Identify which cell holds the provided text, then report its [x, y] central coordinate. 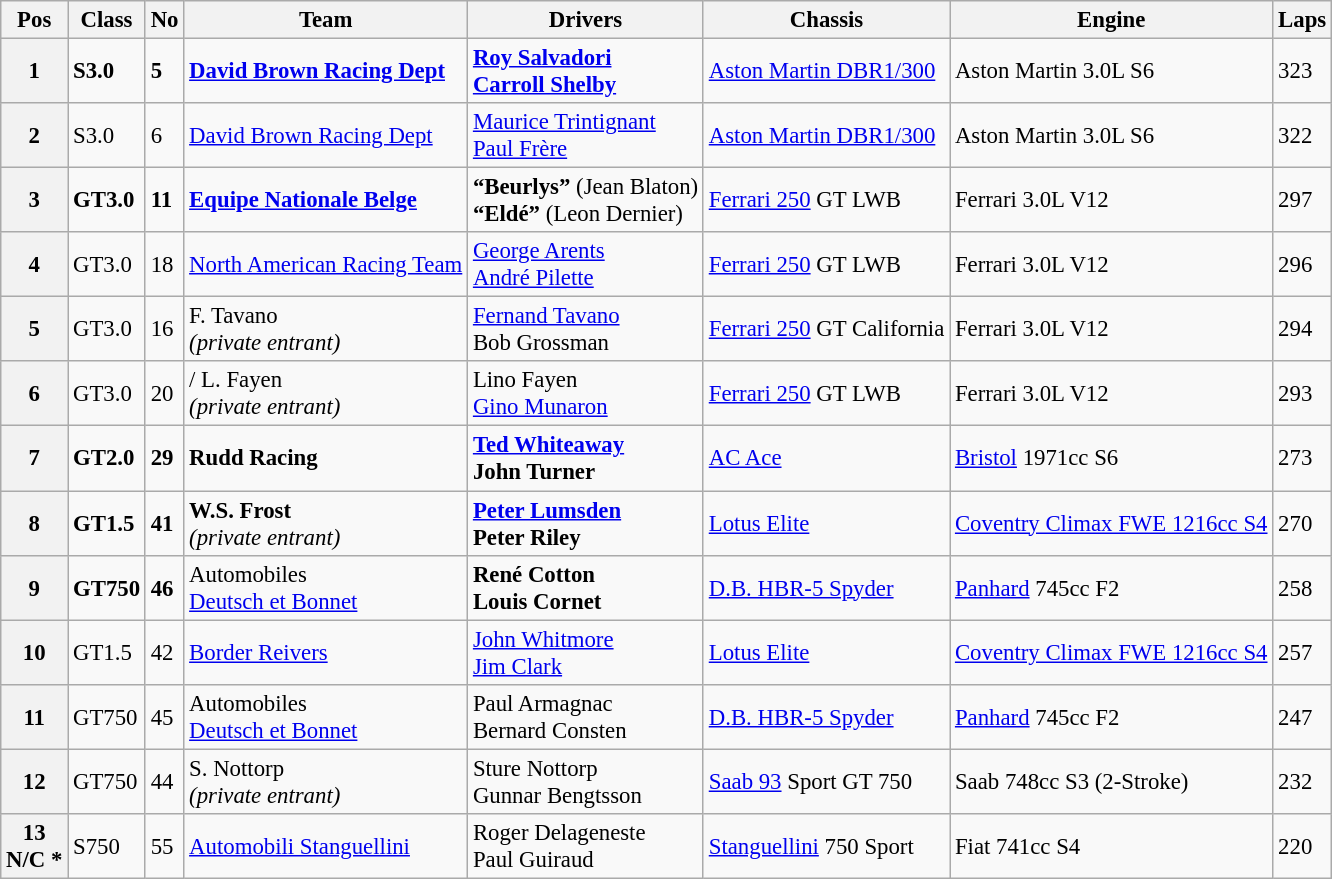
Ted Whiteaway John Turner [586, 458]
323 [1302, 72]
Roger Delageneste Paul Guiraud [586, 846]
W.S. Frost(private entrant) [326, 524]
Ferrari 250 GT California [826, 330]
S. Nottorp(private entrant) [326, 782]
273 [1302, 458]
GT2.0 [107, 458]
3 [34, 200]
René Cotton Louis Cornet [586, 588]
Saab 93 Sport GT 750 [826, 782]
Stanguellini 750 Sport [826, 846]
294 [1302, 330]
46 [164, 588]
Sture Nottorp Gunnar Bengtsson [586, 782]
/ L. Fayen(private entrant) [326, 394]
Class [107, 20]
322 [1302, 136]
247 [1302, 716]
4 [34, 264]
45 [164, 716]
Engine [1112, 20]
296 [1302, 264]
AC Ace [826, 458]
257 [1302, 652]
42 [164, 652]
Lino Fayen Gino Munaron [586, 394]
9 [34, 588]
Roy Salvadori Carroll Shelby [586, 72]
18 [164, 264]
55 [164, 846]
1 [34, 72]
Maurice Trintignant Paul Frère [586, 136]
220 [1302, 846]
232 [1302, 782]
44 [164, 782]
13N/C * [34, 846]
Bristol 1971cc S6 [1112, 458]
Border Reivers [326, 652]
North American Racing Team [326, 264]
S750 [107, 846]
270 [1302, 524]
8 [34, 524]
Fernand Tavano Bob Grossman [586, 330]
41 [164, 524]
2 [34, 136]
George Arents André Pilette [586, 264]
Team [326, 20]
Rudd Racing [326, 458]
29 [164, 458]
Drivers [586, 20]
Peter Lumsden Peter Riley [586, 524]
293 [1302, 394]
258 [1302, 588]
12 [34, 782]
7 [34, 458]
20 [164, 394]
16 [164, 330]
Laps [1302, 20]
F. Tavano(private entrant) [326, 330]
Chassis [826, 20]
No [164, 20]
Paul Armagnac Bernard Consten [586, 716]
Saab 748cc S3 (2-Stroke) [1112, 782]
10 [34, 652]
297 [1302, 200]
Fiat 741cc S4 [1112, 846]
John Whitmore Jim Clark [586, 652]
Equipe Nationale Belge [326, 200]
Automobili Stanguellini [326, 846]
Pos [34, 20]
“Beurlys” (Jean Blaton) “Eldé” (Leon Dernier) [586, 200]
